For the text-containing cell, return its midpoint in [x, y] coordinate format. 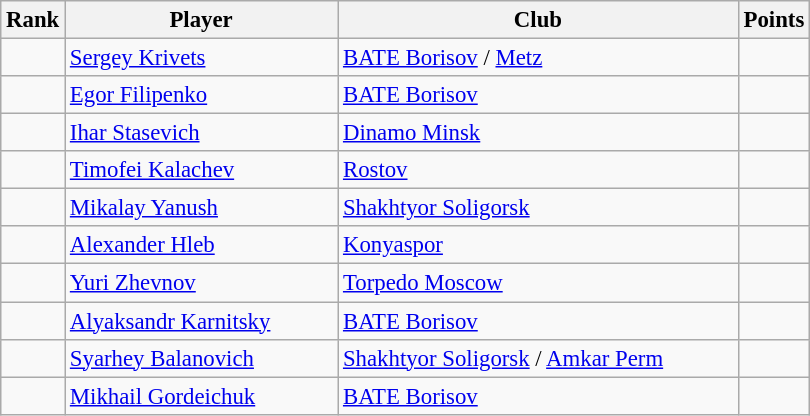
Alyaksandr Karnitsky [202, 321]
Ihar Stasevich [202, 133]
Sergey Krivets [202, 58]
Shakhtyor Soligorsk / Amkar Perm [538, 358]
Rank [33, 20]
Konyaspor [538, 245]
Alexander Hleb [202, 245]
Points [774, 20]
Club [538, 20]
Yuri Zhevnov [202, 283]
Shakhtyor Soligorsk [538, 208]
Mikhail Gordeichuk [202, 396]
Egor Filipenko [202, 95]
Mikalay Yanush [202, 208]
Player [202, 20]
Syarhey Balanovich [202, 358]
Rostov [538, 170]
Torpedo Moscow [538, 283]
BATE Borisov / Metz [538, 58]
Timofei Kalachev [202, 170]
Dinamo Minsk [538, 133]
